Determine the [x, y] coordinate at the center of the cell enclosing the given text.  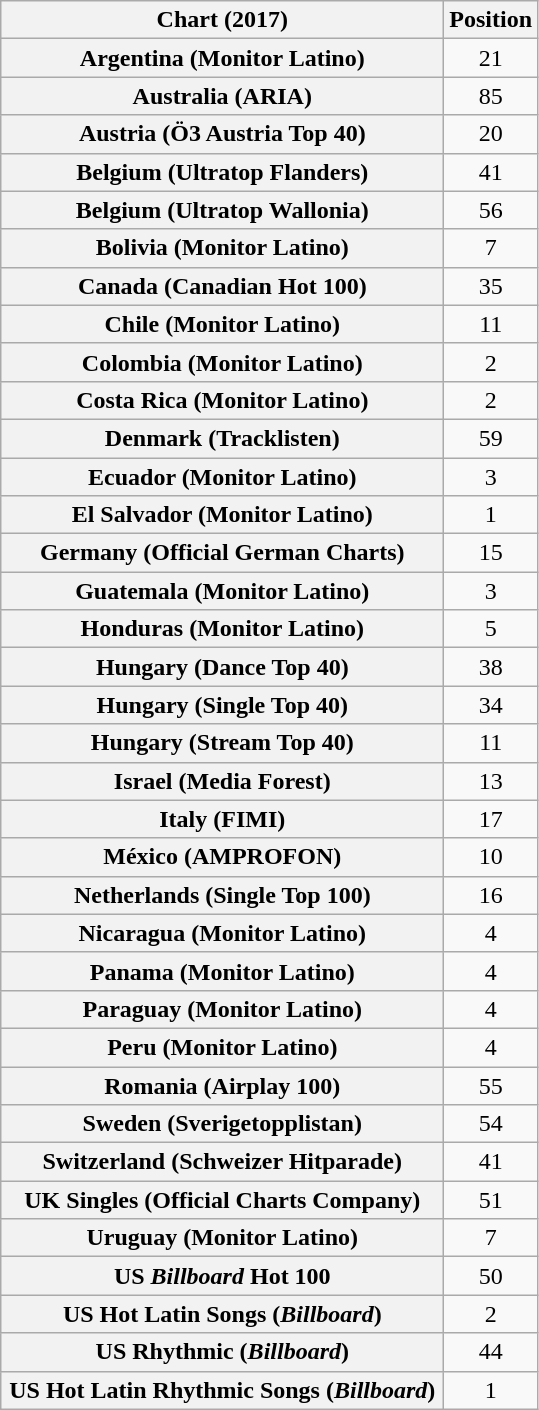
El Salvador (Monitor Latino) [222, 515]
34 [491, 705]
Argentina (Monitor Latino) [222, 58]
Canada (Canadian Hot 100) [222, 286]
85 [491, 96]
16 [491, 895]
US Billboard Hot 100 [222, 1276]
Nicaragua (Monitor Latino) [222, 933]
Denmark (Tracklisten) [222, 438]
5 [491, 629]
Belgium (Ultratop Wallonia) [222, 210]
44 [491, 1352]
Israel (Media Forest) [222, 781]
Hungary (Single Top 40) [222, 705]
Panama (Monitor Latino) [222, 971]
55 [491, 1085]
Peru (Monitor Latino) [222, 1047]
Position [491, 20]
Chart (2017) [222, 20]
US Hot Latin Rhythmic Songs (Billboard) [222, 1390]
Germany (Official German Charts) [222, 553]
Switzerland (Schweizer Hitparade) [222, 1162]
Guatemala (Monitor Latino) [222, 591]
Colombia (Monitor Latino) [222, 362]
Netherlands (Single Top 100) [222, 895]
10 [491, 857]
38 [491, 667]
Chile (Monitor Latino) [222, 324]
US Hot Latin Songs (Billboard) [222, 1314]
21 [491, 58]
59 [491, 438]
51 [491, 1200]
13 [491, 781]
Costa Rica (Monitor Latino) [222, 400]
Bolivia (Monitor Latino) [222, 248]
Hungary (Stream Top 40) [222, 743]
Australia (ARIA) [222, 96]
Uruguay (Monitor Latino) [222, 1238]
17 [491, 819]
35 [491, 286]
Hungary (Dance Top 40) [222, 667]
Honduras (Monitor Latino) [222, 629]
Italy (FIMI) [222, 819]
Paraguay (Monitor Latino) [222, 1009]
56 [491, 210]
Sweden (Sverigetopplistan) [222, 1124]
US Rhythmic (Billboard) [222, 1352]
Belgium (Ultratop Flanders) [222, 172]
54 [491, 1124]
Romania (Airplay 100) [222, 1085]
UK Singles (Official Charts Company) [222, 1200]
México (AMPROFON) [222, 857]
Austria (Ö3 Austria Top 40) [222, 134]
50 [491, 1276]
15 [491, 553]
20 [491, 134]
Ecuador (Monitor Latino) [222, 477]
